Identify which cell holds the provided text, then report its (X, Y) central coordinate. 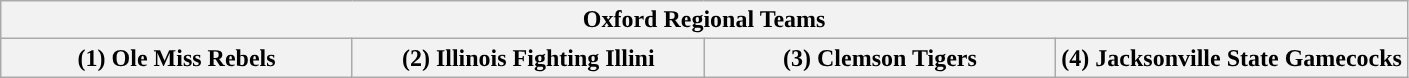
(2) Illinois Fighting Illini (528, 58)
Oxford Regional Teams (704, 20)
(4) Jacksonville State Gamecocks (1232, 58)
(3) Clemson Tigers (880, 58)
(1) Ole Miss Rebels (177, 58)
